Search for the cell housing the specified text and yield its (x, y) center coordinate. 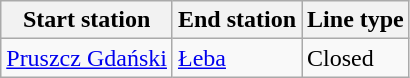
Łeba (236, 58)
Pruszcz Gdański (87, 58)
End station (236, 20)
Line type (356, 20)
Closed (356, 58)
Start station (87, 20)
